Provide the (x, y) coordinate of the cell's center where the given text is located.  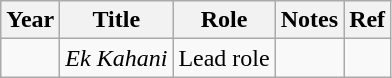
Ek Kahani (116, 58)
Role (224, 20)
Ref (368, 20)
Notes (309, 20)
Title (116, 20)
Year (30, 20)
Lead role (224, 58)
